Return the [X, Y] coordinate for the center point of the cell that contains the specified text.  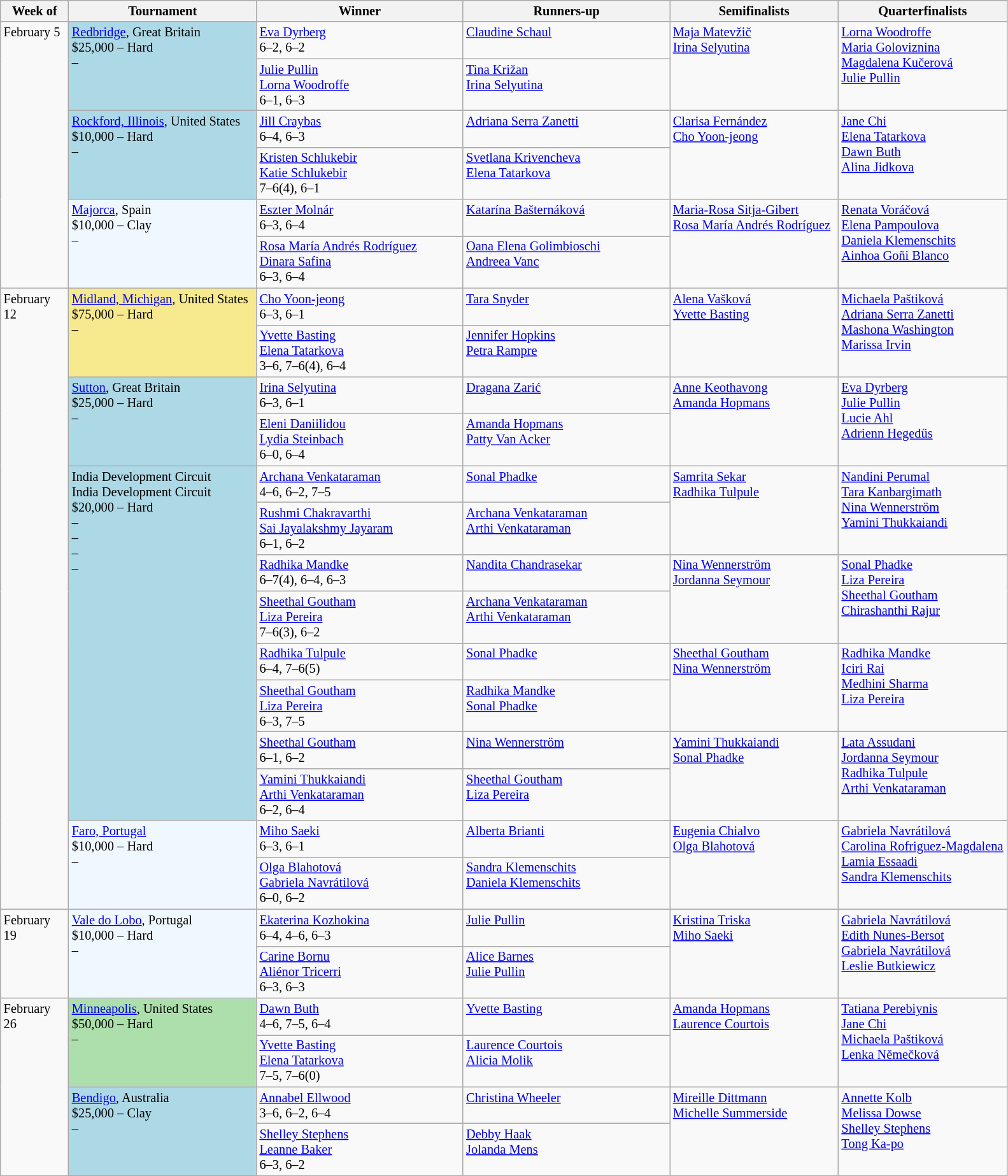
Eszter Molnár6–3, 6–4 [360, 218]
Yvette Basting Elena Tatarkova7–5, 7–6(0) [360, 1061]
February 12 [34, 599]
Samrita Sekar Radhika Tulpule [754, 510]
Annabel Ellwood3–6, 6–2, 6–4 [360, 1105]
Rosa María Andrés Rodríguez Dinara Safina6–3, 6–4 [360, 262]
Oana Elena Golimbioschi Andreea Vanc [567, 262]
Michaela Paštiková Adriana Serra Zanetti Mashona Washington Marissa Irvin [923, 333]
Adriana Serra Zanetti [567, 129]
Jill Craybas6–4, 6–3 [360, 129]
Radhika Mandke Sonal Phadke [567, 706]
Cho Yoon-jeong6–3, 6–1 [360, 306]
Tina Križan Irina Selyutina [567, 85]
Julie Pullin Lorna Woodroffe6–1, 6–3 [360, 85]
Alberta Brianti [567, 839]
Tara Snyder [567, 306]
Amanda Hopmans Laurence Courtois [754, 1042]
Yamini Thukkaiandi Sonal Phadke [754, 776]
Redbridge, Great Britain$25,000 – Hard – [163, 66]
Gabriela Navrátilová Carolina Rofriguez-Magdalena Lamia Essaadi Sandra Klemenschits [923, 865]
Eugenia Chialvo Olga Blahotová [754, 865]
Faro, Portugal$10,000 – Hard – [163, 865]
India Development Circuit India Development Circuit$20,000 – Hard – – – – [163, 643]
Rushmi Chakravarthi Sai Jayalakshmy Jayaram6–1, 6–2 [360, 528]
February 19 [34, 953]
Sonal Phadke Liza Pereira Sheethal Goutham Chirashanthi Rajur [923, 599]
Ekaterina Kozhokina6–4, 4–6, 6–3 [360, 928]
Semifinalists [754, 11]
Dawn Buth4–6, 7–5, 6–4 [360, 1016]
Radhika Mandke6–7(4), 6–4, 6–3 [360, 573]
Carine Bornu Aliénor Tricerri6–3, 6–3 [360, 972]
Nandita Chandrasekar [567, 573]
Renata Voráčová Elena Pampoulova Daniela Klemenschits Ainhoa Goñi Blanco [923, 243]
February 5 [34, 155]
Miho Saeki6–3, 6–1 [360, 839]
Bendigo, Australia$25,000 – Clay – [163, 1131]
Eva Dyrberg Julie Pullin Lucie Ahl Adrienn Hegedűs [923, 420]
Nandini Perumal Tara Kanbargimath Nina Wennerström Yamini Thukkaiandi [923, 510]
Kristina Triska Miho Saeki [754, 953]
Anne Keothavong Amanda Hopmans [754, 420]
Sutton, Great Britain$25,000 – Hard – [163, 420]
Irina Selyutina6–3, 6–1 [360, 395]
Katarína Bašternáková [567, 218]
Archana Venkataraman4–6, 6–2, 7–5 [360, 484]
Midland, Michigan, United States$75,000 – Hard – [163, 333]
Alena Vašková Yvette Basting [754, 333]
Sheethal Goutham Liza Pereira [567, 794]
Lata Assudani Jordanna Seymour Radhika Tulpule Arthi Venkataraman [923, 776]
Sheethal Goutham6–1, 6–2 [360, 750]
Eleni Daniilidou Lydia Steinbach6–0, 6–4 [360, 440]
Svetlana Krivencheva Elena Tatarkova [567, 173]
Julie Pullin [567, 928]
Olga Blahotová Gabriela Navrátilová6–0, 6–2 [360, 883]
Dragana Zarić [567, 395]
Tatiana Perebiynis Jane Chi Michaela Paštiková Lenka Němečková [923, 1042]
Sheethal Goutham Nina Wennerström [754, 687]
Runners-up [567, 11]
Yvette Basting Elena Tatarkova3–6, 7–6(4), 6–4 [360, 351]
February 26 [34, 1087]
Kristen Schlukebir Katie Schlukebir7–6(4), 6–1 [360, 173]
Sheethal Goutham Liza Pereira7–6(3), 6–2 [360, 617]
Radhika Tulpule6–4, 7–6(5) [360, 661]
Laurence Courtois Alicia Molik [567, 1061]
Tournament [163, 11]
Maria-Rosa Sitja-Gibert Rosa María Andrés Rodríguez [754, 243]
Vale do Lobo, Portugal$10,000 – Hard – [163, 953]
Sandra Klemenschits Daniela Klemenschits [567, 883]
Lorna Woodroffe Maria Goloviznina Magdalena Kučerová Julie Pullin [923, 66]
Nina Wennerström Jordanna Seymour [754, 599]
Week of [34, 11]
Debby Haak Jolanda Mens [567, 1149]
Majorca, Spain$10,000 – Clay – [163, 243]
Gabriela Navrátilová Edith Nunes-Bersot Gabriela Navrátilová Leslie Butkiewicz [923, 953]
Yamini Thukkaiandi Arthi Venkataraman 6–2, 6–4 [360, 794]
Yvette Basting [567, 1016]
Annette Kolb Melissa Dowse Shelley Stephens Tong Ka-po [923, 1131]
Shelley Stephens Leanne Baker6–3, 6–2 [360, 1149]
Maja Matevžič Irina Selyutina [754, 66]
Claudine Schaul [567, 40]
Winner [360, 11]
Alice Barnes Julie Pullin [567, 972]
Mireille Dittmann Michelle Summerside [754, 1131]
Nina Wennerström [567, 750]
Radhika Mandke Iciri Rai Medhini Sharma Liza Pereira [923, 687]
Amanda Hopmans Patty Van Acker [567, 440]
Eva Dyrberg6–2, 6–2 [360, 40]
Jane Chi Elena Tatarkova Dawn Buth Alina Jidkova [923, 154]
Minneapolis, United States$50,000 – Hard – [163, 1042]
Sheethal Goutham Liza Pereira6–3, 7–5 [360, 706]
Jennifer Hopkins Petra Rampre [567, 351]
Quarterfinalists [923, 11]
Clarisa Fernández Cho Yoon-jeong [754, 154]
Rockford, Illinois, United States$10,000 – Hard – [163, 154]
Christina Wheeler [567, 1105]
